Return the (X, Y) coordinate for the center point of the cell that contains the specified text.  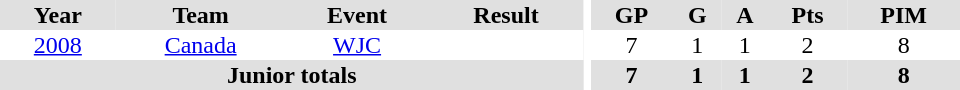
Pts (808, 15)
PIM (904, 15)
Team (201, 15)
GP (631, 15)
Event (358, 15)
Year (58, 15)
G (698, 15)
Result (506, 15)
2008 (58, 45)
Canada (201, 45)
WJC (358, 45)
A (745, 15)
Junior totals (292, 75)
